Capture the cell that displays the provided text and extract its (X, Y) central coordinate. 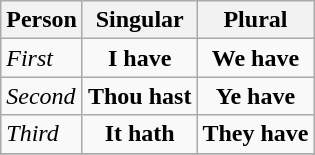
They have (256, 134)
Plural (256, 20)
Thou hast (139, 96)
It hath (139, 134)
Person (42, 20)
Singular (139, 20)
First (42, 58)
Third (42, 134)
We have (256, 58)
I have (139, 58)
Second (42, 96)
Ye have (256, 96)
